Identify which cell holds the provided text, then report its [x, y] central coordinate. 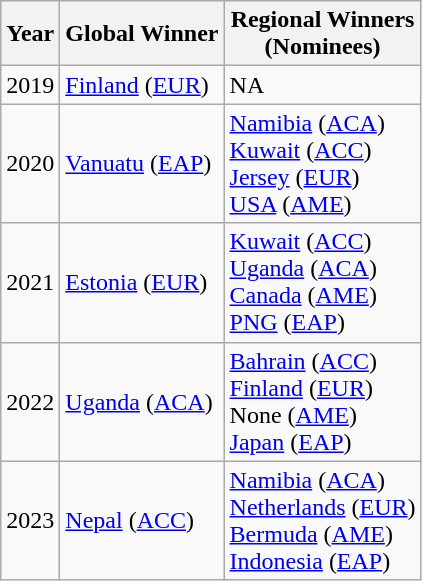
Vanuatu (EAP) [142, 164]
Global Winner [142, 34]
Bahrain (ACC) Finland (EUR) None (AME) Japan (EAP) [322, 402]
Regional Winners (Nominees) [322, 34]
2022 [30, 402]
2020 [30, 164]
Kuwait (ACC) Uganda (ACA) Canada (AME) PNG (EAP) [322, 282]
Namibia (ACA) Kuwait (ACC) Jersey (EUR) USA (AME) [322, 164]
Uganda (ACA) [142, 402]
2023 [30, 520]
NA [322, 85]
Finland (EUR) [142, 85]
Namibia (ACA) Netherlands (EUR) Bermuda (AME) Indonesia (EAP) [322, 520]
2021 [30, 282]
Estonia (EUR) [142, 282]
Nepal (ACC) [142, 520]
Year [30, 34]
2019 [30, 85]
